Locate the cell with the specified text and output its (X, Y) center coordinate. 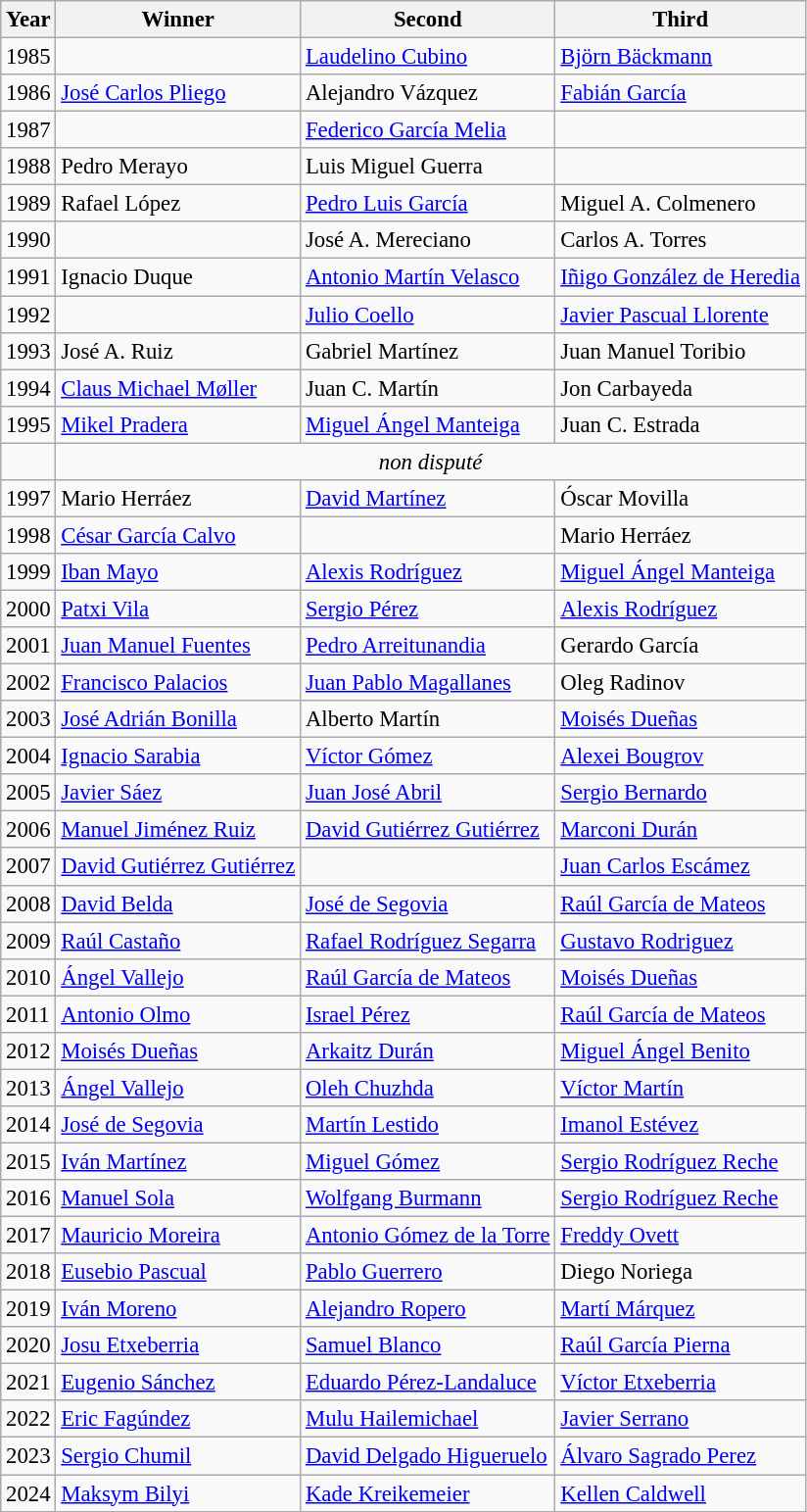
David Belda (178, 903)
2015 (28, 1161)
Juan José Abril (428, 793)
1990 (28, 240)
2002 (28, 683)
2023 (28, 1456)
1998 (28, 535)
Luis Miguel Guerra (428, 167)
Víctor Martín (680, 1088)
2021 (28, 1383)
Kellen Caldwell (680, 1493)
2017 (28, 1236)
2009 (28, 941)
2024 (28, 1493)
Freddy Ovett (680, 1236)
Iván Martínez (178, 1161)
Eric Fagúndez (178, 1420)
Ignacio Duque (178, 277)
Manuel Jiménez Ruiz (178, 830)
2007 (28, 867)
Javier Serrano (680, 1420)
Martín Lestido (428, 1125)
1988 (28, 167)
Julio Coello (428, 315)
Pedro Arreitunandia (428, 646)
Juan C. Estrada (680, 424)
Juan Manuel Toribio (680, 351)
Laudelino Cubino (428, 57)
Antonio Gómez de la Torre (428, 1236)
Francisco Palacios (178, 683)
José A. Mereciano (428, 240)
Sergio Bernardo (680, 793)
Víctor Etxeberria (680, 1383)
Arkaitz Durán (428, 1051)
Third (680, 20)
Kade Kreikemeier (428, 1493)
Carlos A. Torres (680, 240)
Pedro Luis García (428, 204)
Martí Márquez (680, 1309)
Second (428, 20)
Alberto Martín (428, 719)
2004 (28, 756)
Manuel Sola (178, 1198)
2008 (28, 903)
Winner (178, 20)
2018 (28, 1272)
Mulu Hailemichael (428, 1420)
Javier Pascual Llorente (680, 315)
1992 (28, 315)
1995 (28, 424)
1997 (28, 499)
Year (28, 20)
2020 (28, 1345)
Juan Pablo Magallanes (428, 683)
2011 (28, 1014)
Marconi Durán (680, 830)
Rafael Rodríguez Segarra (428, 941)
2012 (28, 1051)
2013 (28, 1088)
2022 (28, 1420)
Jon Carbayeda (680, 388)
Iñigo González de Heredia (680, 277)
Patxi Vila (178, 609)
Rafael López (178, 204)
Raúl Castaño (178, 941)
2014 (28, 1125)
2000 (28, 609)
1986 (28, 93)
Gustavo Rodriguez (680, 941)
Eduardo Pérez-Landaluce (428, 1383)
Eugenio Sánchez (178, 1383)
Alejandro Vázquez (428, 93)
Juan Manuel Fuentes (178, 646)
Óscar Movilla (680, 499)
Josu Etxeberria (178, 1345)
2016 (28, 1198)
Antonio Martín Velasco (428, 277)
David Martínez (428, 499)
Miguel A. Colmenero (680, 204)
Alexei Bougrov (680, 756)
2005 (28, 793)
José Carlos Pliego (178, 93)
Gerardo García (680, 646)
1989 (28, 204)
Álvaro Sagrado Perez (680, 1456)
1994 (28, 388)
1999 (28, 572)
Maksym Bilyi (178, 1493)
Pablo Guerrero (428, 1272)
2006 (28, 830)
David Delgado Higueruelo (428, 1456)
Javier Sáez (178, 793)
Víctor Gómez (428, 756)
César García Calvo (178, 535)
José Adrián Bonilla (178, 719)
Juan C. Martín (428, 388)
Sergio Chumil (178, 1456)
Iván Moreno (178, 1309)
Iban Mayo (178, 572)
Diego Noriega (680, 1272)
Wolfgang Burmann (428, 1198)
Antonio Olmo (178, 1014)
2019 (28, 1309)
Björn Bäckmann (680, 57)
Israel Pérez (428, 1014)
Gabriel Martínez (428, 351)
1987 (28, 130)
2003 (28, 719)
Fabián García (680, 93)
Sergio Pérez (428, 609)
José A. Ruiz (178, 351)
Eusebio Pascual (178, 1272)
2001 (28, 646)
1985 (28, 57)
Ignacio Sarabia (178, 756)
2010 (28, 977)
Oleh Chuzhda (428, 1088)
Samuel Blanco (428, 1345)
Alejandro Ropero (428, 1309)
Federico García Melia (428, 130)
Mauricio Moreira (178, 1236)
Pedro Merayo (178, 167)
Mikel Pradera (178, 424)
Miguel Gómez (428, 1161)
Raúl García Pierna (680, 1345)
Claus Michael Møller (178, 388)
Juan Carlos Escámez (680, 867)
Oleg Radinov (680, 683)
1991 (28, 277)
1993 (28, 351)
non disputé (431, 462)
Miguel Ángel Benito (680, 1051)
Imanol Estévez (680, 1125)
